Search for the cell housing the specified text and yield its [X, Y] center coordinate. 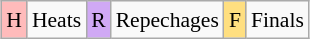
H [14, 20]
Finals [278, 20]
Heats [56, 20]
R [98, 20]
Repechages [168, 20]
F [235, 20]
